Locate the cell with the specified text and output its (x, y) center coordinate. 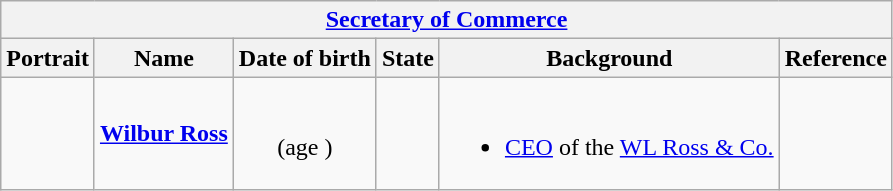
Reference (836, 58)
(age ) (304, 134)
Wilbur Ross (164, 134)
Date of birth (304, 58)
State (408, 58)
Name (164, 58)
CEO of the WL Ross & Co. (609, 134)
Portrait (48, 58)
Secretary of Commerce (447, 20)
Background (609, 58)
